Capture the cell that displays the provided text and extract its (x, y) central coordinate. 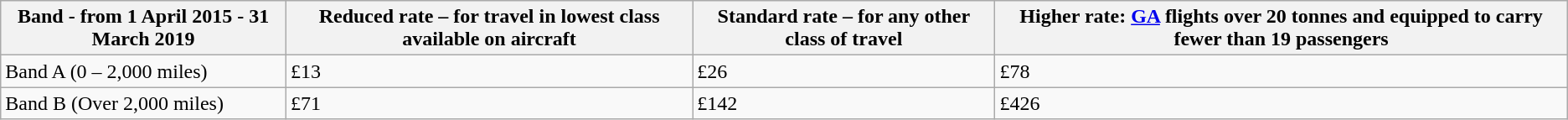
£13 (489, 71)
Band - from 1 April 2015 - 31 March 2019 (144, 29)
Band A (0 – 2,000 miles) (144, 71)
£26 (844, 71)
£426 (1282, 103)
£142 (844, 103)
Band B (Over 2,000 miles) (144, 103)
Standard rate – for any other class of travel (844, 29)
Higher rate: GA flights over 20 tonnes and equipped to carry fewer than 19 passengers (1282, 29)
£78 (1282, 71)
Reduced rate – for travel in lowest class available on aircraft (489, 29)
£71 (489, 103)
